Determine the [X, Y] coordinate at the center of the cell enclosing the given text.  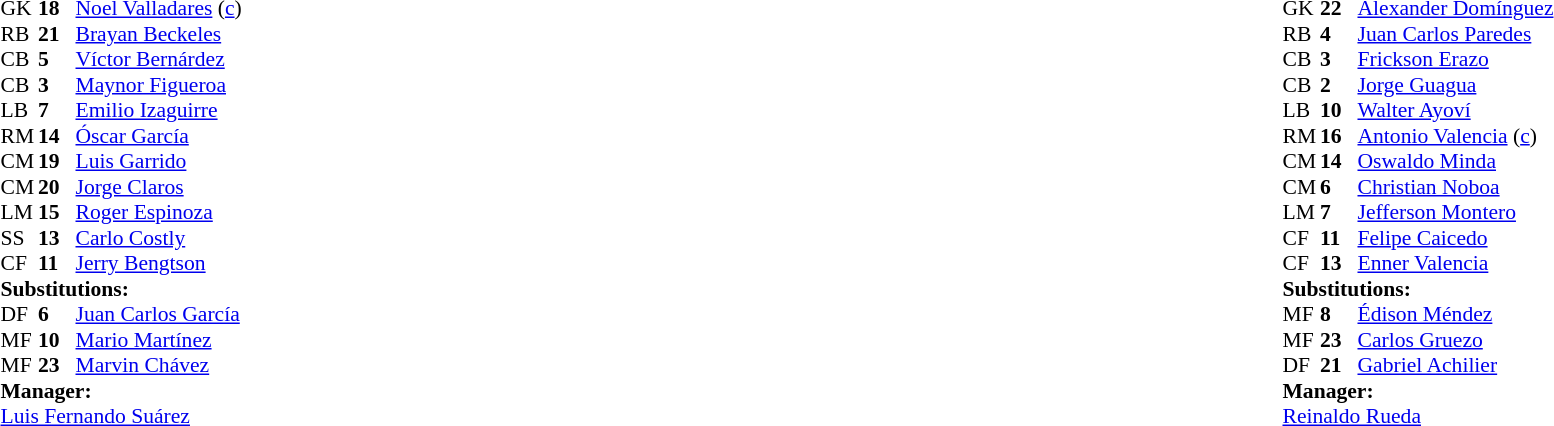
Antonio Valencia (c) [1455, 136]
Oswaldo Minda [1455, 161]
5 [57, 59]
Roger Espinoza [159, 213]
2 [1339, 85]
Víctor Bernárdez [159, 59]
8 [1339, 315]
Brayan Beckeles [159, 34]
Édison Méndez [1455, 315]
19 [57, 161]
Jefferson Montero [1455, 213]
Emilio Izaguirre [159, 111]
Luis Garrido [159, 161]
Carlos Gruezo [1455, 340]
Juan Carlos García [159, 315]
Gabriel Achilier [1455, 365]
Jorge Claros [159, 187]
Enner Valencia [1455, 263]
16 [1339, 136]
Frickson Erazo [1455, 59]
4 [1339, 34]
15 [57, 213]
Óscar García [159, 136]
Maynor Figueroa [159, 85]
Juan Carlos Paredes [1455, 34]
20 [57, 187]
SS [19, 238]
Christian Noboa [1455, 187]
Walter Ayoví [1455, 111]
Mario Martínez [159, 340]
Jorge Guagua [1455, 85]
Felipe Caicedo [1455, 238]
Jerry Bengtson [159, 263]
Marvin Chávez [159, 365]
Carlo Costly [159, 238]
